Find where the given text appears and provide that cell's center as [x, y] coordinate. 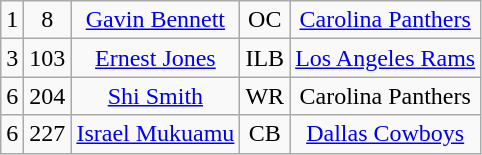
CB [265, 134]
Los Angeles Rams [386, 58]
103 [48, 58]
227 [48, 134]
WR [265, 96]
Shi Smith [156, 96]
Gavin Bennett [156, 20]
ILB [265, 58]
1 [12, 20]
Ernest Jones [156, 58]
204 [48, 96]
Dallas Cowboys [386, 134]
8 [48, 20]
Israel Mukuamu [156, 134]
OC [265, 20]
3 [12, 58]
